From the cell containing the given text, extract its center point as (x, y) coordinate. 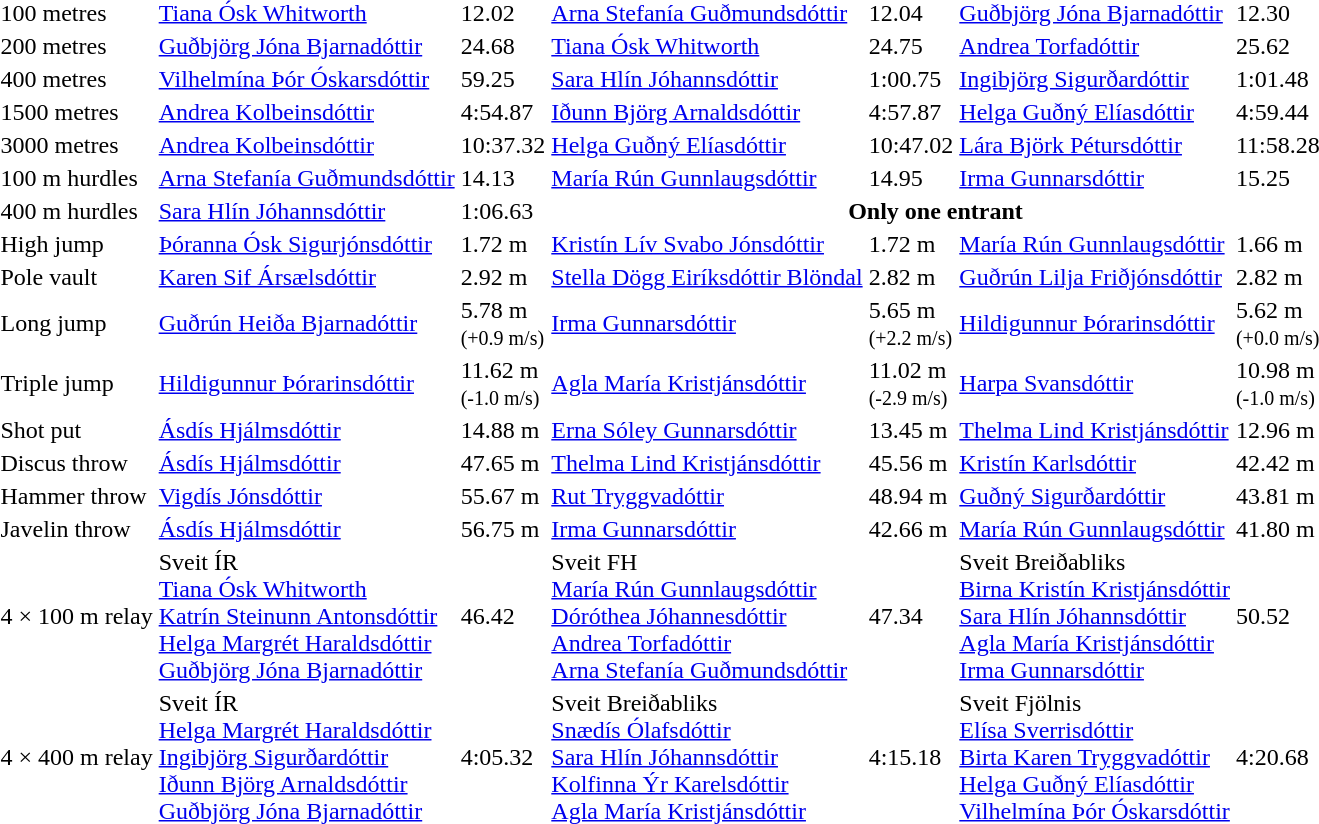
1:00.75 (911, 79)
11.02 m(-2.9 m/s) (911, 384)
2.82 m (911, 277)
2.92 m (503, 277)
Andrea Torfadóttir (1095, 46)
Þóranna Ósk Sigurjónsdóttir (306, 244)
5.78 m(+0.9 m/s) (503, 324)
Erna Sóley Gunnarsdóttir (707, 430)
Iðunn Björg Arnaldsdóttir (707, 112)
47.34 (911, 616)
45.56 m (911, 463)
10:47.02 (911, 145)
47.65 m (503, 463)
Kristín Lív Svabo Jónsdóttir (707, 244)
Rut Tryggvadóttir (707, 496)
Ingibjörg Sigurðardóttir (1095, 79)
46.42 (503, 616)
14.88 m (503, 430)
Arna Stefanía Guðmundsdóttir (306, 178)
Vilhelmína Þór Óskarsdóttir (306, 79)
Kristín Karlsdóttir (1095, 463)
Karen Sif Ársælsdóttir (306, 277)
Sveit Breiðabliks Birna Kristín KristjánsdóttirSara Hlín JóhannsdóttirAgla María KristjánsdóttirIrma Gunnarsdóttir (1095, 616)
Agla María Kristjánsdóttir (707, 384)
Vigdís Jónsdóttir (306, 496)
4:57.87 (911, 112)
4:54.87 (503, 112)
Lára Björk Pétursdóttir (1095, 145)
14.13 (503, 178)
Guðbjörg Jóna Bjarnadóttir (306, 46)
42.66 m (911, 529)
Stella Dögg Eiríksdóttir Blöndal (707, 277)
24.75 (911, 46)
Harpa Svansdóttir (1095, 384)
10:37.32 (503, 145)
56.75 m (503, 529)
5.65 m(+2.2 m/s) (911, 324)
1:06.63 (503, 211)
Guðný Sigurðardóttir (1095, 496)
11.62 m(-1.0 m/s) (503, 384)
55.67 m (503, 496)
48.94 m (911, 496)
14.95 (911, 178)
Sveit ÍR Tiana Ósk WhitworthKatrín Steinunn AntonsdóttirHelga Margrét HaraldsdóttirGuðbjörg Jóna Bjarnadóttir (306, 616)
Tiana Ósk Whitworth (707, 46)
Guðrún Lilja Friðjónsdóttir (1095, 277)
24.68 (503, 46)
Sveit FH María Rún GunnlaugsdóttirDóróthea JóhannesdóttirAndrea TorfadóttirArna Stefanía Guðmundsdóttir (707, 616)
59.25 (503, 79)
13.45 m (911, 430)
Guðrún Heiða Bjarnadóttir (306, 324)
